Search for the cell housing the specified text and yield its [x, y] center coordinate. 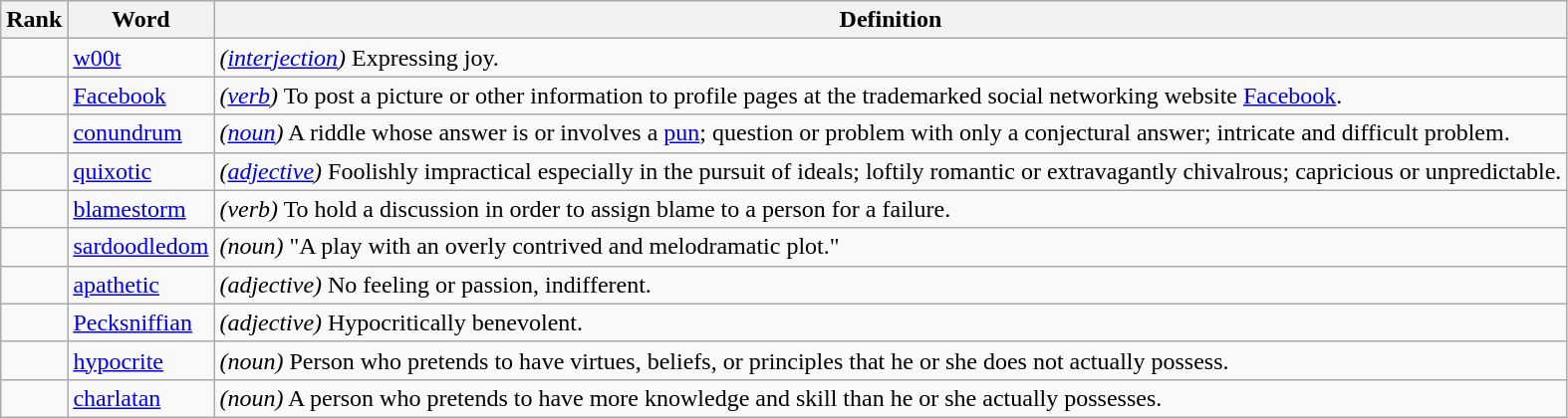
hypocrite [141, 360]
(interjection) Expressing joy. [891, 58]
Facebook [141, 96]
(noun) "A play with an overly contrived and melodramatic plot." [891, 247]
(noun) A person who pretends to have more knowledge and skill than he or she actually possesses. [891, 398]
apathetic [141, 285]
Word [141, 20]
w00t [141, 58]
(adjective) No feeling or passion, indifferent. [891, 285]
blamestorm [141, 209]
(noun) Person who pretends to have virtues, beliefs, or principles that he or she does not actually possess. [891, 360]
charlatan [141, 398]
quixotic [141, 171]
(noun) A riddle whose answer is or involves a pun; question or problem with only a conjectural answer; intricate and difficult problem. [891, 133]
sardoodledom [141, 247]
(adjective) Hypocritically benevolent. [891, 322]
Rank [34, 20]
(verb) To hold a discussion in order to assign blame to a person for a failure. [891, 209]
(adjective) Foolishly impractical especially in the pursuit of ideals; loftily romantic or extravagantly chivalrous; capricious or unpredictable. [891, 171]
(verb) To post a picture or other information to profile pages at the trademarked social networking website Facebook. [891, 96]
Pecksniffian [141, 322]
conundrum [141, 133]
Definition [891, 20]
